For the text-containing cell, return its midpoint in (X, Y) coordinate format. 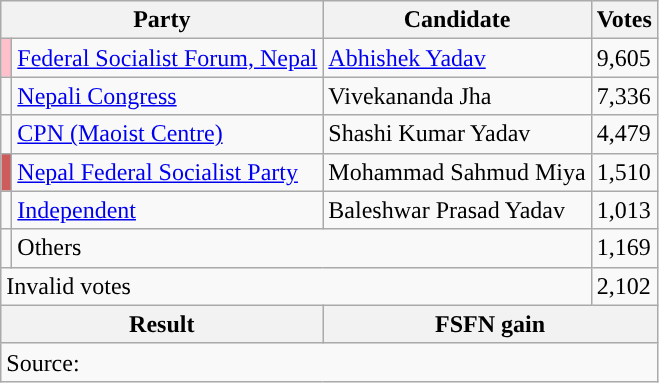
CPN (Maoist Centre) (168, 134)
Nepali Congress (168, 96)
Source: (330, 362)
Shashi Kumar Yadav (457, 134)
Mohammad Sahmud Miya (457, 172)
Baleshwar Prasad Yadav (457, 210)
FSFN gain (490, 324)
1,169 (624, 248)
Votes (624, 20)
Others (302, 248)
2,102 (624, 286)
Nepal Federal Socialist Party (168, 172)
Abhishek Yadav (457, 58)
Party (162, 20)
Candidate (457, 20)
9,605 (624, 58)
Invalid votes (296, 286)
Federal Socialist Forum, Nepal (168, 58)
Independent (168, 210)
1,510 (624, 172)
4,479 (624, 134)
7,336 (624, 96)
1,013 (624, 210)
Vivekananda Jha (457, 96)
Result (162, 324)
